Scan for the cell matching the given text and deliver its (X, Y) coordinate at center. 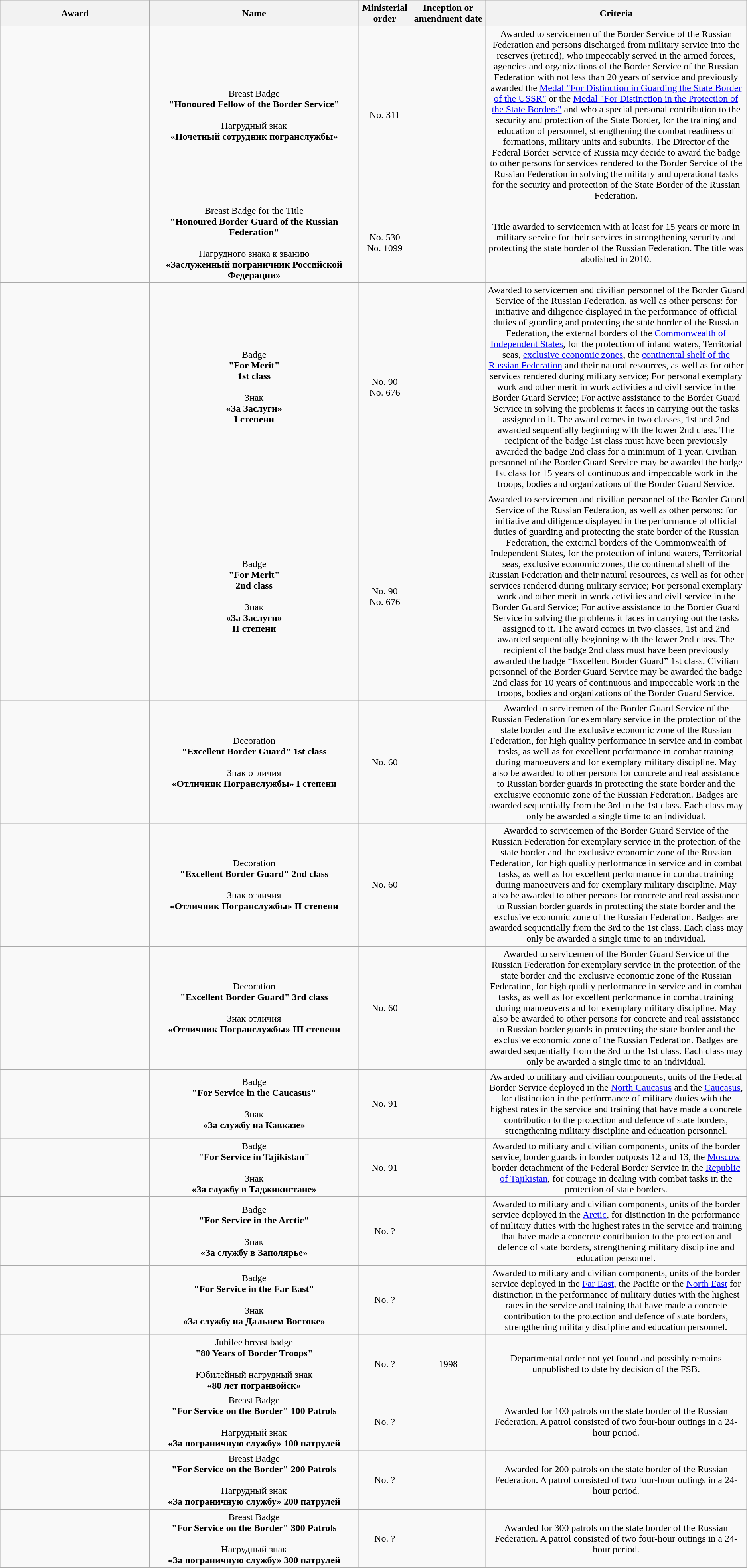
Breast Badge"For Service on the Border" 200 PatrolsНагрудный знак«За пограничную службу» 200 патрулей (254, 1480)
1998 (449, 1363)
Decoration"Excellent Border Guard" 1st classЗнак отличия«Отличник Погранслужбы» I степени (254, 762)
Ministerial order (385, 14)
Awarded for 300 patrols on the state border of the Russian Federation. A patrol consisted of two four-hour outings in a 24-hour period. (616, 1538)
No. 530No. 1099 (385, 243)
Awarded for 200 patrols on the state border of the Russian Federation. A patrol consisted of two four-hour outings in a 24-hour period. (616, 1480)
Jubilee breast badge"80 Years of Border Troops"Юбилейный нагрудный знак «80 лет погранвойск» (254, 1363)
Decoration"Excellent Border Guard" 2nd classЗнак отличия«Отличник Погранслужбы» II степени (254, 885)
Inception or amendment date (449, 14)
Name (254, 14)
Criteria (616, 14)
No. 311 (385, 115)
Decoration"Excellent Border Guard" 3rd classЗнак отличия«Отличник Погранслужбы» III степени (254, 1008)
Departmental order not yet found and possibly remains unpublished to date by decision of the FSB. (616, 1363)
Breast Badge"For Service on the Border" 300 PatrolsНагрудный знак«За пограничную службу» 300 патрулей (254, 1538)
Badge"For Merit"1st classЗнак«За Заслуги»I степени (254, 387)
Awarded for 100 patrols on the state border of the Russian Federation. A patrol consisted of two four-hour outings in a 24-hour period. (616, 1422)
Badge"For Service in the Far East"Знак«За службу на Дальнем Востоке» (254, 1300)
Badge"For Merit"2nd classЗнак«За Заслуги»II степени (254, 596)
Badge"For Service in Tajikistan"Знак«За службу в Таджикистане» (254, 1167)
Badge"For Service in the Arctic"Знак«За службу в Заполярье» (254, 1231)
Breast Badge"Honoured Fellow of the Border Service"Нагрудный знак«Почетный сотрудник погранслужбы» (254, 115)
Badge"For Service in the Caucasus"Знак«За службу на Кавказе» (254, 1104)
Award (75, 14)
Breast Badge for the Title"Honoured Border Guard of the Russian Federation"Нагрудного знака к званию«Заслуженный пограничник Российской Федерации» (254, 243)
Breast Badge"For Service on the Border" 100 PatrolsНагрудный знак«За пограничную службу» 100 патрулей (254, 1422)
